For the text-containing cell, return its midpoint in (x, y) coordinate format. 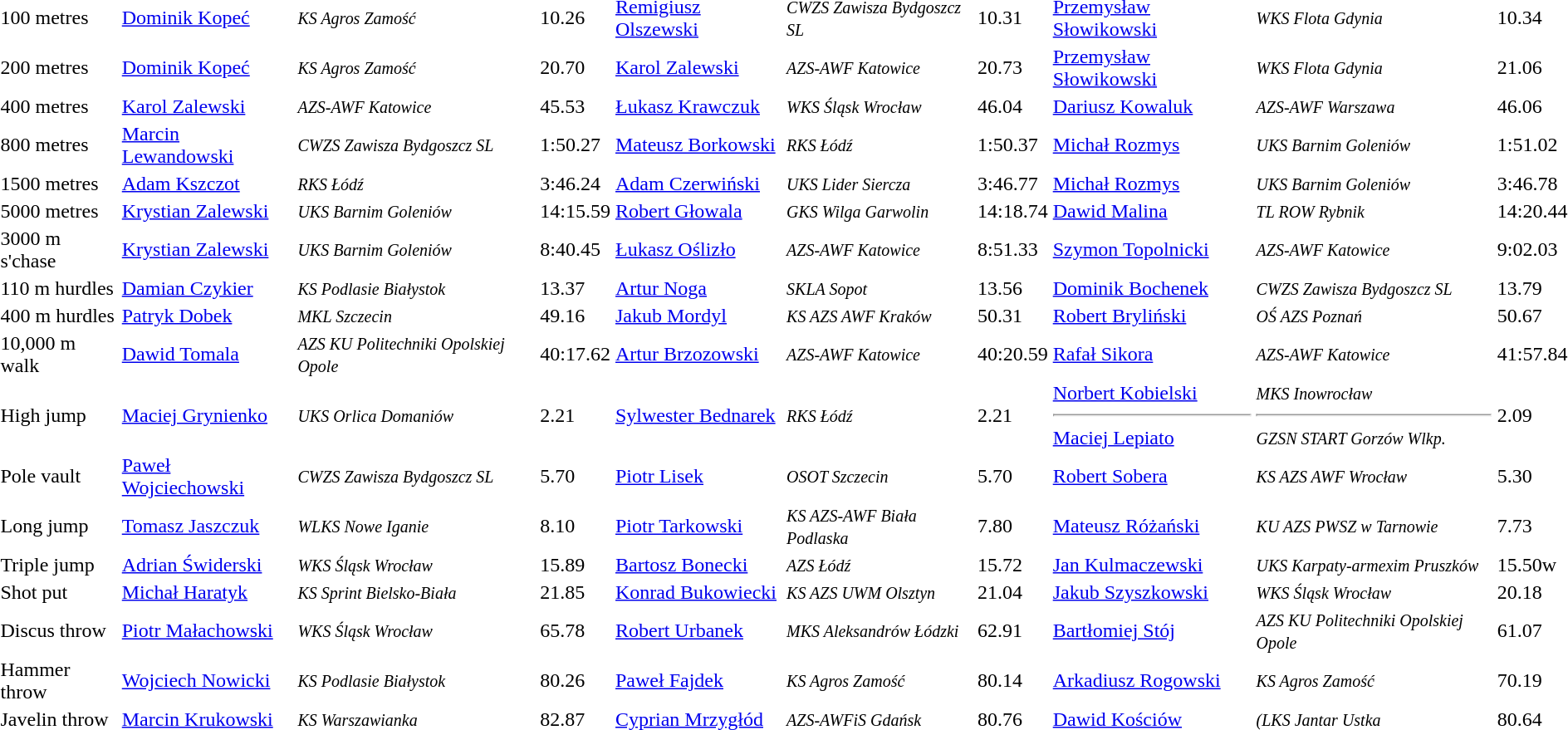
WKS Flota Gdynia (1374, 68)
MKS InowrocławGZSN START Gorzów Wlkp. (1374, 415)
Jakub Mordyl (699, 316)
1:50.37 (1013, 145)
GKS Wilga Garwolin (880, 211)
Bartosz Bonecki (699, 565)
Wojciech Nowicki (208, 681)
Robert Sobera (1152, 477)
OSOT Szczecin (880, 477)
Łukasz Krawczuk (699, 106)
8.10 (576, 527)
15.89 (576, 565)
UKS Lider Siercza (880, 184)
Dominik Bochenek (1152, 288)
Szymon Topolnicki (1152, 249)
KS AZS UWM Olsztyn (880, 592)
40:20.59 (1013, 354)
Maciej Grynienko (208, 415)
Damian Czykier (208, 288)
Mateusz Różański (1152, 527)
Rafał Sikora (1152, 354)
Patryk Dobek (208, 316)
45.53 (576, 106)
Paweł Fajdek (699, 681)
20.73 (1013, 68)
Łukasz Oślizło (699, 249)
Piotr Lisek (699, 477)
MKS Aleksandrów Łódzki (880, 631)
3:46.24 (576, 184)
20.70 (576, 68)
Piotr Małachowski (208, 631)
40:17.62 (576, 354)
8:40.45 (576, 249)
Jan Kulmaczewski (1152, 565)
Arkadiusz Rogowski (1152, 681)
KU AZS PWSZ w Tarnowie (1374, 527)
7.80 (1013, 527)
Dariusz Kowaluk (1152, 106)
13.37 (576, 288)
OŚ AZS Poznań (1374, 316)
Dawid Tomala (208, 354)
80.26 (576, 681)
SKLA Sopot (880, 288)
KS Sprint Bielsko-Biała (417, 592)
Adam Czerwiński (699, 184)
46.04 (1013, 106)
MKL Szczecin (417, 316)
Michał Haratyk (208, 592)
WLKS Nowe Iganie (417, 527)
UKS Orlica Domaniów (417, 415)
KS AZS AWF Wrocław (1374, 477)
15.72 (1013, 565)
Adam Kszczot (208, 184)
8:51.33 (1013, 249)
14:18.74 (1013, 211)
3:46.77 (1013, 184)
AZS-AWF Warszawa (1374, 106)
Paweł Wojciechowski (208, 477)
21.04 (1013, 592)
Robert Bryliński (1152, 316)
Artur Brzozowski (699, 354)
62.91 (1013, 631)
KS AZS-AWF Biała Podlaska (880, 527)
KS AZS AWF Kraków (880, 316)
50.31 (1013, 316)
80.14 (1013, 681)
Robert Urbanek (699, 631)
Artur Noga (699, 288)
Adrian Świderski (208, 565)
TL ROW Rybnik (1374, 211)
AZS Łódź (880, 565)
13.56 (1013, 288)
1:50.27 (576, 145)
Mateusz Borkowski (699, 145)
Norbert KobielskiMaciej Lepiato (1152, 415)
Jakub Szyszkowski (1152, 592)
Konrad Bukowiecki (699, 592)
Dominik Kopeć (208, 68)
Bartłomiej Stój (1152, 631)
Piotr Tarkowski (699, 527)
Sylwester Bednarek (699, 415)
14:15.59 (576, 211)
UKS Karpaty-armexim Pruszków (1374, 565)
Przemysław Słowikowski (1152, 68)
49.16 (576, 316)
Tomasz Jaszczuk (208, 527)
Robert Głowala (699, 211)
65.78 (576, 631)
21.85 (576, 592)
Dawid Malina (1152, 211)
Marcin Lewandowski (208, 145)
